Search for the cell housing the specified text and yield its (x, y) center coordinate. 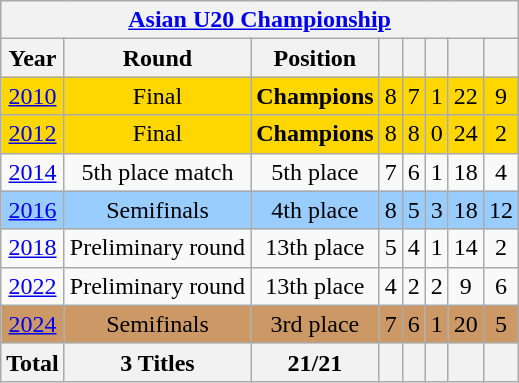
Total (33, 362)
24 (466, 134)
3 Titles (157, 362)
21/21 (315, 362)
2012 (33, 134)
5th place match (157, 172)
14 (466, 248)
5th place (315, 172)
Position (315, 58)
0 (436, 134)
20 (466, 324)
Round (157, 58)
4th place (315, 210)
2022 (33, 286)
3rd place (315, 324)
2024 (33, 324)
12 (500, 210)
2018 (33, 248)
22 (466, 96)
3 (436, 210)
Asian U20 Championship (260, 20)
2016 (33, 210)
Year (33, 58)
2014 (33, 172)
2010 (33, 96)
